Find where the given text appears and provide that cell's center as (x, y) coordinate. 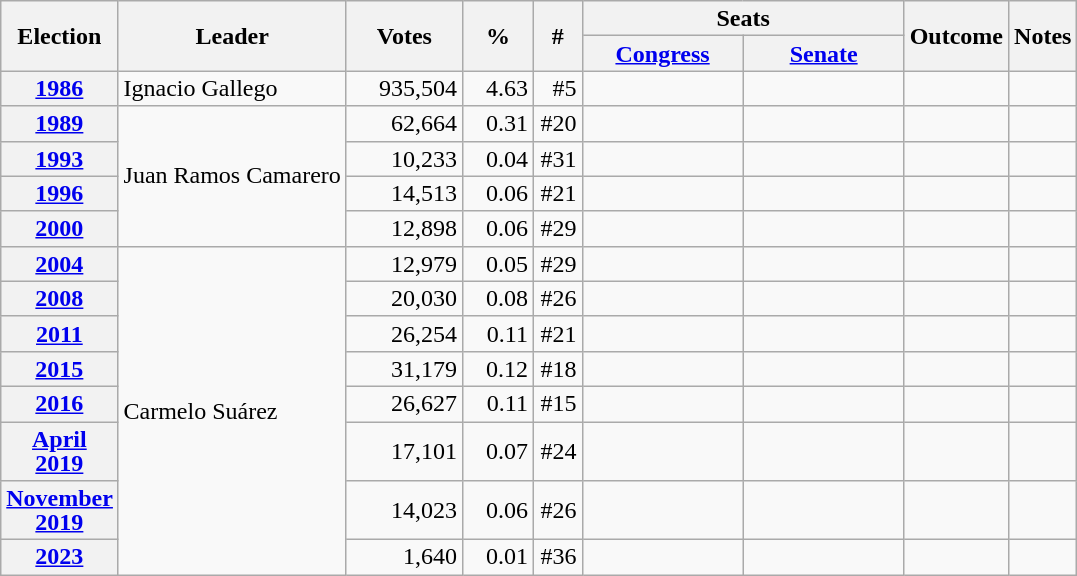
0.04 (498, 158)
Outcome (956, 36)
12,979 (404, 264)
0.31 (498, 124)
1996 (60, 194)
Election (60, 36)
Votes (404, 36)
0.08 (498, 298)
12,898 (404, 228)
0.01 (498, 558)
1993 (60, 158)
2000 (60, 228)
935,504 (404, 88)
4.63 (498, 88)
Seats (743, 18)
10,233 (404, 158)
1986 (60, 88)
2008 (60, 298)
26,627 (404, 404)
0.12 (498, 368)
Ignacio Gallego (232, 88)
#15 (558, 404)
14,513 (404, 194)
#18 (558, 368)
Juan Ramos Camarero (232, 176)
0.07 (498, 452)
1,640 (404, 558)
2004 (60, 264)
Congress (662, 54)
2015 (60, 368)
Senate (824, 54)
2023 (60, 558)
31,179 (404, 368)
April 2019 (60, 452)
17,101 (404, 452)
#24 (558, 452)
1989 (60, 124)
20,030 (404, 298)
#36 (558, 558)
14,023 (404, 510)
November 2019 (60, 510)
2011 (60, 334)
26,254 (404, 334)
Carmelo Suárez (232, 410)
# (558, 36)
Leader (232, 36)
2016 (60, 404)
0.05 (498, 264)
% (498, 36)
#5 (558, 88)
#20 (558, 124)
62,664 (404, 124)
#31 (558, 158)
Notes (1043, 36)
